Return [x, y] of the center of cell containing provided text 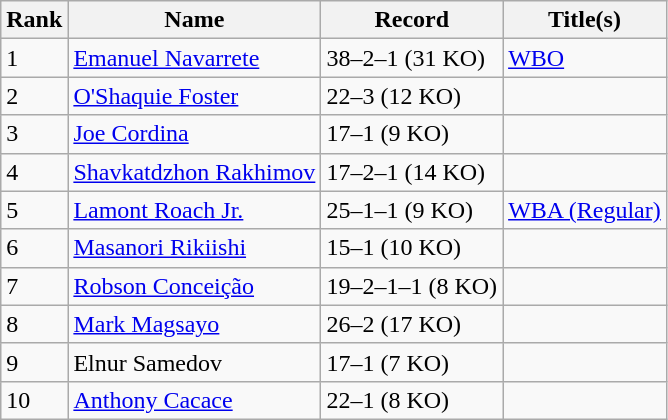
Record [412, 20]
Masanori Rikiishi [194, 248]
10 [34, 400]
5 [34, 210]
Rank [34, 20]
6 [34, 248]
19–2–1–1 (8 KO) [412, 286]
25–1–1 (9 KO) [412, 210]
2 [34, 96]
17–1 (7 KO) [412, 362]
4 [34, 172]
17–2–1 (14 KO) [412, 172]
Emanuel Navarrete [194, 58]
Joe Cordina [194, 134]
Elnur Samedov [194, 362]
38–2–1 (31 KO) [412, 58]
22–3 (12 KO) [412, 96]
Mark Magsayo [194, 324]
Lamont Roach Jr. [194, 210]
O'Shaquie Foster [194, 96]
17–1 (9 KO) [412, 134]
15–1 (10 KO) [412, 248]
1 [34, 58]
26–2 (17 KO) [412, 324]
7 [34, 286]
Shavkatdzhon Rakhimov [194, 172]
Anthony Cacace [194, 400]
22–1 (8 KO) [412, 400]
WBA (Regular) [585, 210]
3 [34, 134]
WBO [585, 58]
Title(s) [585, 20]
9 [34, 362]
Robson Conceição [194, 286]
8 [34, 324]
Name [194, 20]
